Return [x, y] of the center of cell containing provided text 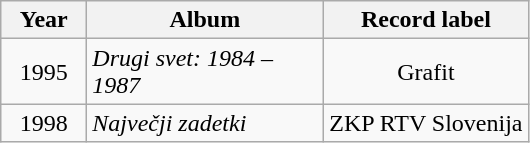
Največji zadetki [205, 123]
ZKP RTV Slovenija [426, 123]
Year [44, 20]
Album [205, 20]
1998 [44, 123]
Grafit [426, 72]
Record label [426, 20]
1995 [44, 72]
Drugi svet: 1984 – 1987 [205, 72]
